For the text-containing cell, return its midpoint in [x, y] coordinate format. 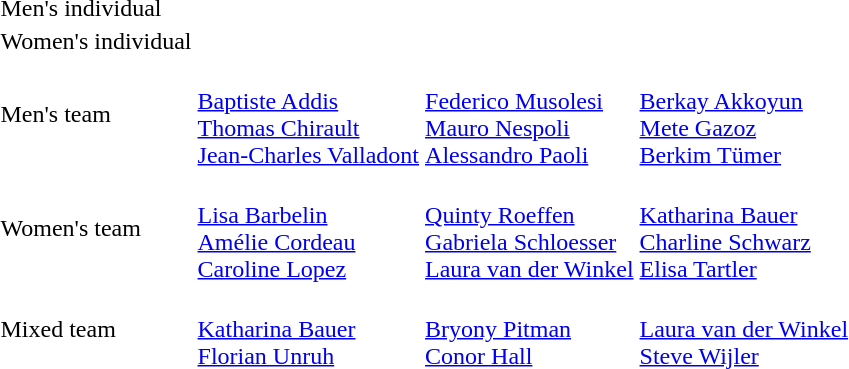
Lisa BarbelinAmélie CordeauCaroline Lopez [308, 228]
Federico MusolesiMauro NespoliAlessandro Paoli [530, 114]
Quinty RoeffenGabriela SchloesserLaura van der Winkel [530, 228]
Baptiste AddisThomas ChiraultJean-Charles Valladont [308, 114]
